Extract the [X, Y] coordinate from the center of the cell holding the provided text.  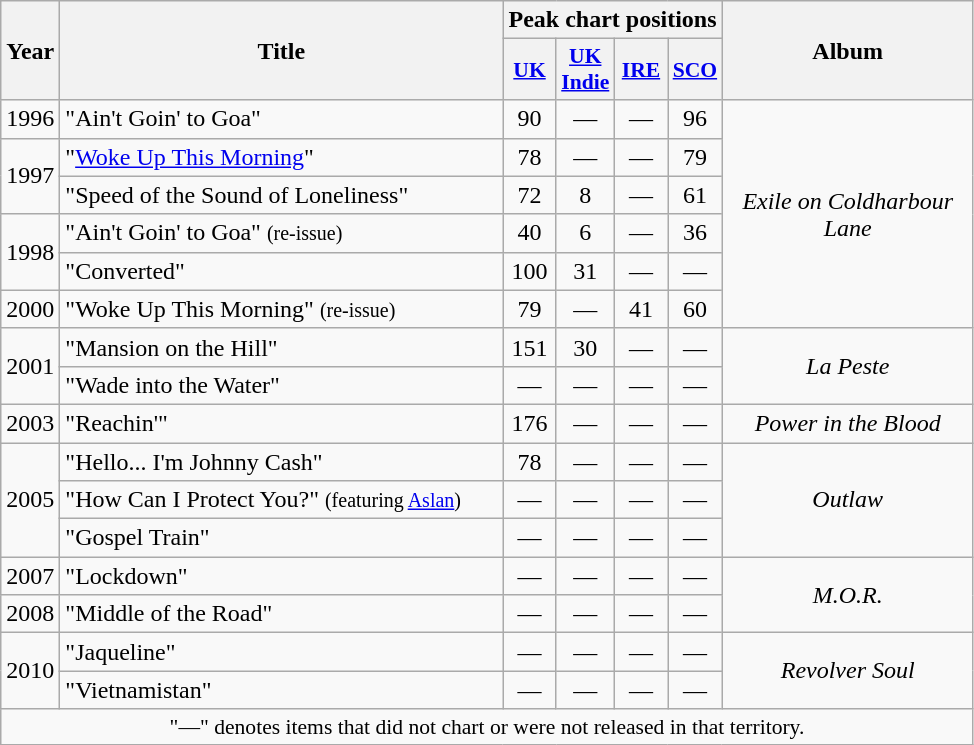
"Hello... I'm Johnny Cash" [282, 461]
40 [530, 233]
"Jaqueline" [282, 652]
Power in the Blood [848, 423]
1996 [30, 119]
"Middle of the Road" [282, 614]
Peak chart positions [612, 20]
31 [585, 271]
2005 [30, 499]
100 [530, 271]
"Woke Up This Morning" [282, 157]
2001 [30, 366]
41 [640, 309]
"Gospel Train" [282, 538]
96 [696, 119]
2010 [30, 671]
36 [696, 233]
"Ain't Goin' to Goa" (re-issue) [282, 233]
90 [530, 119]
"—" denotes items that did not chart or were not released in that territory. [487, 727]
SCO [696, 70]
"Mansion on the Hill" [282, 347]
UKIndie [585, 70]
2000 [30, 309]
151 [530, 347]
61 [696, 195]
UK [530, 70]
Outlaw [848, 499]
60 [696, 309]
"Speed of the Sound of Loneliness" [282, 195]
IRE [640, 70]
2003 [30, 423]
"Reachin'" [282, 423]
"Wade into the Water" [282, 385]
6 [585, 233]
Year [30, 50]
Revolver Soul [848, 671]
176 [530, 423]
"Lockdown" [282, 576]
1997 [30, 176]
M.O.R. [848, 595]
"Converted" [282, 271]
"Vietnamistan" [282, 690]
"Ain't Goin' to Goa" [282, 119]
Album [848, 50]
2007 [30, 576]
8 [585, 195]
Exile on Coldharbour Lane [848, 214]
"How Can I Protect You?" (featuring Aslan) [282, 500]
Title [282, 50]
30 [585, 347]
"Woke Up This Morning" (re-issue) [282, 309]
1998 [30, 252]
2008 [30, 614]
72 [530, 195]
La Peste [848, 366]
